Search for the cell housing the specified text and yield its [x, y] center coordinate. 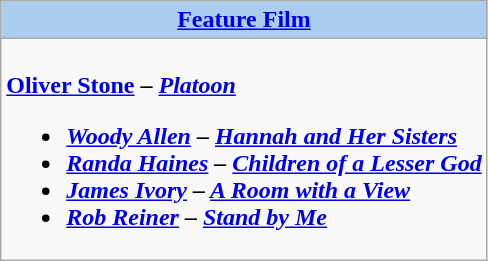
Feature Film [244, 20]
